Scan for the cell matching the given text and deliver its [X, Y] coordinate at center. 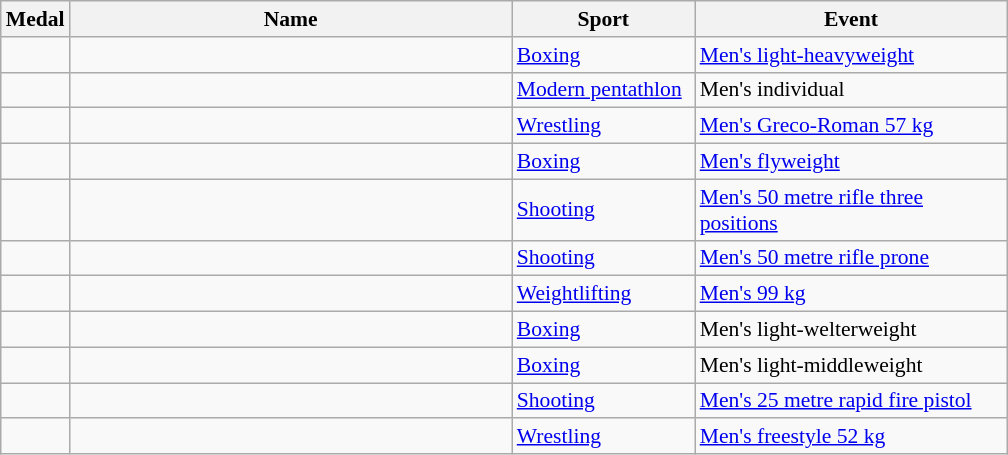
Men's flyweight [852, 162]
Men's 25 metre rapid fire pistol [852, 401]
Men's light-heavyweight [852, 55]
Men's 50 metre rifle three positions [852, 210]
Men's freestyle 52 kg [852, 437]
Men's light-middleweight [852, 365]
Sport [604, 19]
Event [852, 19]
Men's Greco-Roman 57 kg [852, 126]
Name [291, 19]
Men's light-welterweight [852, 330]
Men's individual [852, 90]
Weightlifting [604, 294]
Men's 50 metre rifle prone [852, 258]
Modern pentathlon [604, 90]
Medal [36, 19]
Men's 99 kg [852, 294]
